Return (X, Y) of the center of cell containing provided text 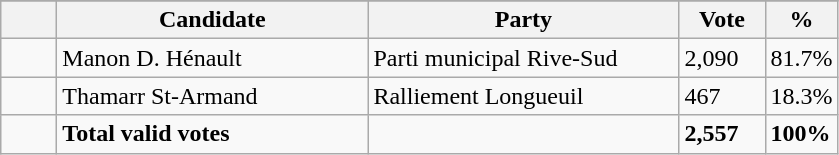
Total valid votes (212, 134)
Party (524, 20)
2,557 (722, 134)
Candidate (212, 20)
Parti municipal Rive-Sud (524, 58)
81.7% (802, 58)
18.3% (802, 96)
467 (722, 96)
100% (802, 134)
Manon D. Hénault (212, 58)
Ralliement Longueuil (524, 96)
% (802, 20)
Thamarr St-Armand (212, 96)
Vote (722, 20)
2,090 (722, 58)
